Locate the cell with the specified text and output its (X, Y) center coordinate. 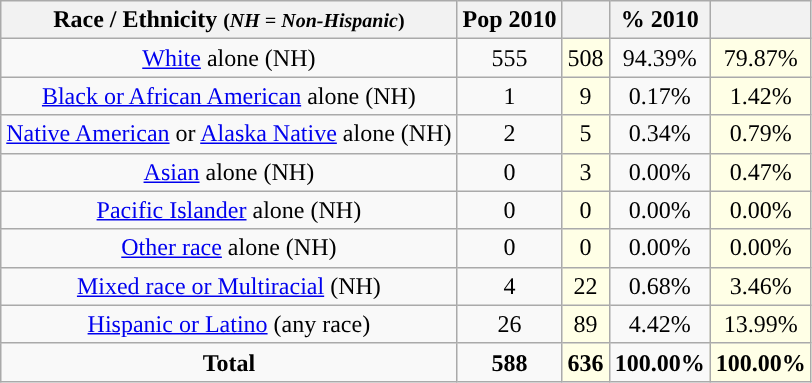
Total (229, 362)
3 (586, 172)
26 (510, 324)
79.87% (760, 58)
22 (586, 286)
555 (510, 58)
9 (586, 96)
89 (586, 324)
Black or African American alone (NH) (229, 96)
Race / Ethnicity (NH = Non-Hispanic) (229, 20)
636 (586, 362)
0.34% (660, 134)
0.47% (760, 172)
3.46% (760, 286)
4 (510, 286)
0.68% (660, 286)
Pacific Islander alone (NH) (229, 210)
588 (510, 362)
Hispanic or Latino (any race) (229, 324)
0.17% (660, 96)
1.42% (760, 96)
13.99% (760, 324)
% 2010 (660, 20)
4.42% (660, 324)
Asian alone (NH) (229, 172)
1 (510, 96)
Other race alone (NH) (229, 248)
2 (510, 134)
White alone (NH) (229, 58)
Pop 2010 (510, 20)
5 (586, 134)
0.79% (760, 134)
508 (586, 58)
Mixed race or Multiracial (NH) (229, 286)
Native American or Alaska Native alone (NH) (229, 134)
94.39% (660, 58)
